From the cell containing the given text, extract its center point as (X, Y) coordinate. 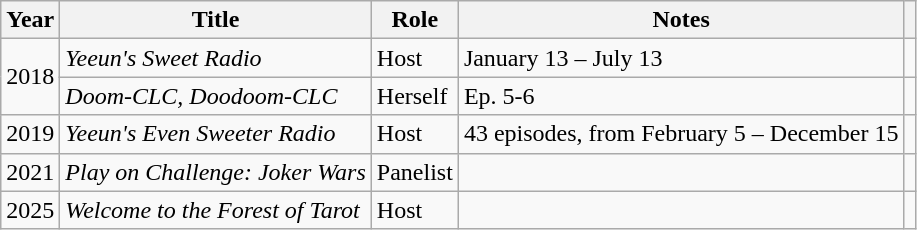
Title (216, 20)
2018 (30, 77)
Ep. 5-6 (681, 96)
Play on Challenge: Joker Wars (216, 172)
Panelist (414, 172)
Herself (414, 96)
Yeeun's Even Sweeter Radio (216, 134)
Year (30, 20)
2021 (30, 172)
Notes (681, 20)
Doom-CLC, Doodoom-CLC (216, 96)
2019 (30, 134)
Welcome to the Forest of Tarot (216, 210)
Yeeun's Sweet Radio (216, 58)
Role (414, 20)
January 13 – July 13 (681, 58)
2025 (30, 210)
43 episodes, from February 5 – December 15 (681, 134)
